Detect which cell encompasses the target text, then output its [x, y] center coordinate. 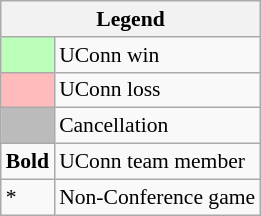
Cancellation [157, 126]
Bold [28, 162]
UConn team member [157, 162]
Non-Conference game [157, 197]
UConn win [157, 55]
UConn loss [157, 90]
Legend [130, 19]
* [28, 197]
